Determine the [X, Y] coordinate at the center of the cell enclosing the given text.  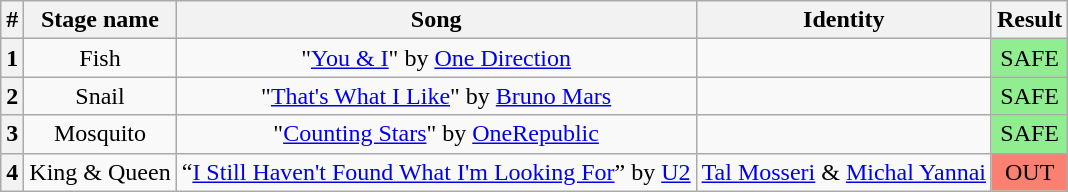
1 [12, 58]
Snail [100, 96]
3 [12, 134]
Tal Mosseri & Michal Yannai [844, 172]
# [12, 20]
Stage name [100, 20]
Fish [100, 58]
Mosquito [100, 134]
“I Still Haven't Found What I'm Looking For” by U2 [436, 172]
4 [12, 172]
Song [436, 20]
"Counting Stars" by OneRepublic [436, 134]
Result [1029, 20]
King & Queen [100, 172]
"You & I" by One Direction [436, 58]
Identity [844, 20]
OUT [1029, 172]
"That's What I Like" by Bruno Mars [436, 96]
2 [12, 96]
